Output the (X, Y) coordinate of the center of the cell containing the given text.  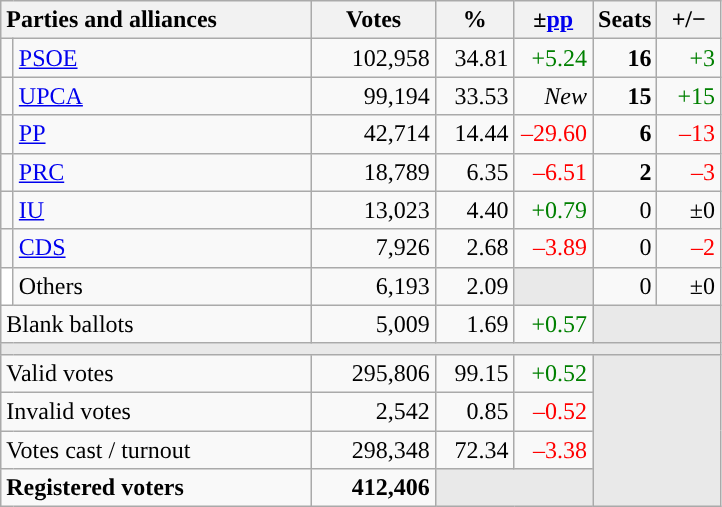
–3 (689, 172)
Votes (374, 20)
% (474, 20)
+15 (689, 96)
295,806 (374, 373)
16 (624, 58)
412,406 (374, 488)
6 (624, 134)
13,023 (374, 210)
–2 (689, 248)
CDS (162, 248)
99,194 (374, 96)
Seats (624, 20)
Blank ballots (156, 324)
15 (624, 96)
7,926 (374, 248)
+3 (689, 58)
2.09 (474, 286)
–3.89 (554, 248)
+/− (689, 20)
PRC (162, 172)
New (554, 96)
Others (162, 286)
14.44 (474, 134)
–29.60 (554, 134)
–3.38 (554, 449)
IU (162, 210)
72.34 (474, 449)
PP (162, 134)
±pp (554, 20)
–6.51 (554, 172)
+0.79 (554, 210)
1.69 (474, 324)
5,009 (374, 324)
–13 (689, 134)
+0.57 (554, 324)
298,348 (374, 449)
34.81 (474, 58)
0.85 (474, 411)
Votes cast / turnout (156, 449)
18,789 (374, 172)
–0.52 (554, 411)
PSOE (162, 58)
Parties and alliances (156, 20)
4.40 (474, 210)
33.53 (474, 96)
+5.24 (554, 58)
102,958 (374, 58)
2,542 (374, 411)
+0.52 (554, 373)
UPCA (162, 96)
2.68 (474, 248)
99.15 (474, 373)
Invalid votes (156, 411)
42,714 (374, 134)
Registered voters (156, 488)
2 (624, 172)
Valid votes (156, 373)
6,193 (374, 286)
6.35 (474, 172)
